Identify which cell holds the provided text, then report its [x, y] central coordinate. 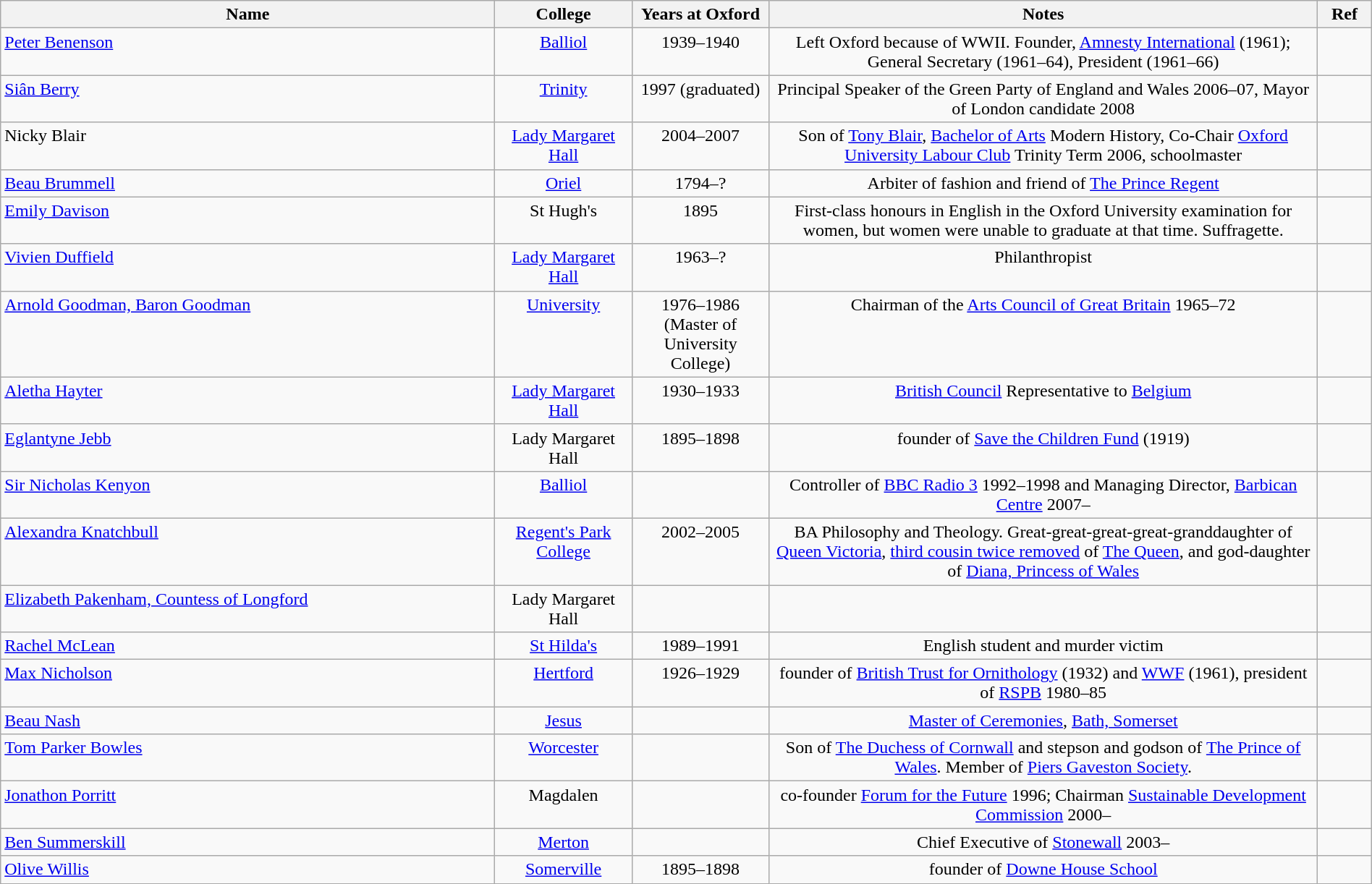
Arbiter of fashion and friend of The Prince Regent [1043, 183]
College [563, 14]
Notes [1043, 14]
Tom Parker Bowles [247, 758]
Principal Speaker of the Green Party of England and Wales 2006–07, Mayor of London candidate 2008 [1043, 98]
1963–? [700, 268]
Emily Davison [247, 220]
Left Oxford because of WWII. Founder, Amnesty International (1961); General Secretary (1961–64), President (1961–66) [1043, 52]
Son of The Duchess of Cornwall and stepson and godson of The Prince of Wales. Member of Piers Gaveston Society. [1043, 758]
Merton [563, 842]
Magdalen [563, 804]
1794–? [700, 183]
Beau Nash [247, 721]
1926–1929 [700, 683]
Chief Executive of Stonewall 2003– [1043, 842]
Hertford [563, 683]
Name [247, 14]
University [563, 334]
Rachel McLean [247, 646]
First-class honours in English in the Oxford University examination for women, but women were unable to graduate at that time. Suffragette. [1043, 220]
Worcester [563, 758]
Sir Nicholas Kenyon [247, 495]
Regent's Park College [563, 551]
1930–1933 [700, 401]
Aletha Hayter [247, 401]
Trinity [563, 98]
Master of Ceremonies, Bath, Somerset [1043, 721]
co-founder Forum for the Future 1996; Chairman Sustainable Development Commission 2000– [1043, 804]
Eglantyne Jebb [247, 447]
Olive Willis [247, 870]
1939–1940 [700, 52]
founder of British Trust for Ornithology (1932) and WWF (1961), president of RSPB 1980–85 [1043, 683]
1997 (graduated) [700, 98]
Controller of BBC Radio 3 1992–1998 and Managing Director, Barbican Centre 2007– [1043, 495]
1989–1991 [700, 646]
Years at Oxford [700, 14]
Beau Brummell [247, 183]
Son of Tony Blair, Bachelor of Arts Modern History, Co-Chair Oxford University Labour Club Trinity Term 2006, schoolmaster [1043, 146]
Max Nicholson [247, 683]
English student and murder victim [1043, 646]
1976–1986 (Master of University College) [700, 334]
Jesus [563, 721]
Somerville [563, 870]
Peter Benenson [247, 52]
Ref [1345, 14]
Siân Berry [247, 98]
2002–2005 [700, 551]
Philanthropist [1043, 268]
Arnold Goodman, Baron Goodman [247, 334]
Alexandra Knatchbull [247, 551]
Vivien Duffield [247, 268]
St Hugh's [563, 220]
Ben Summerskill [247, 842]
founder of Downe House School [1043, 870]
British Council Representative to Belgium [1043, 401]
Chairman of the Arts Council of Great Britain 1965–72 [1043, 334]
Elizabeth Pakenham, Countess of Longford [247, 608]
St Hilda's [563, 646]
Nicky Blair [247, 146]
2004–2007 [700, 146]
1895 [700, 220]
founder of Save the Children Fund (1919) [1043, 447]
Oriel [563, 183]
Jonathon Porritt [247, 804]
